For the text-containing cell, return its midpoint in (x, y) coordinate format. 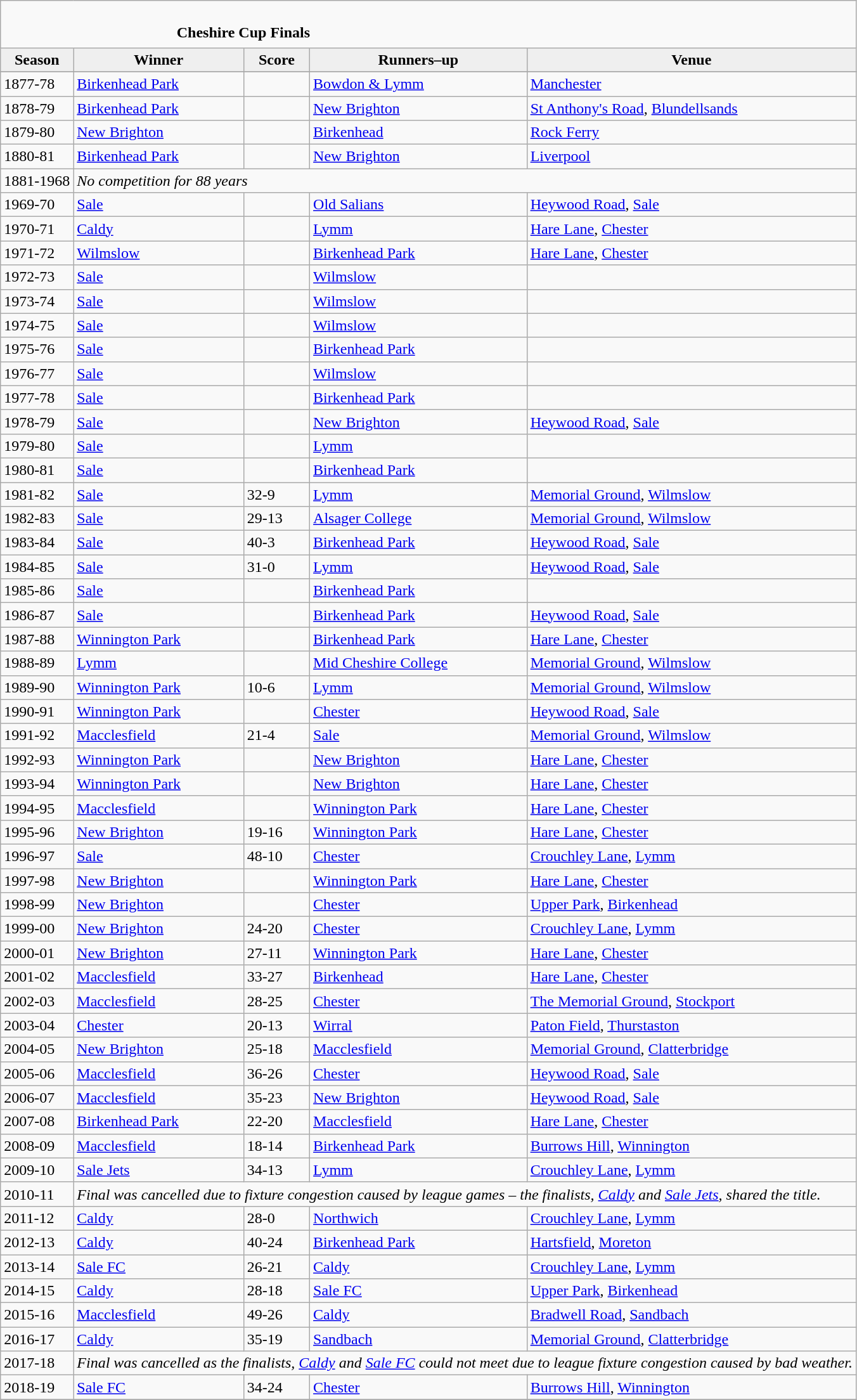
1986-87 (37, 615)
1970-71 (37, 229)
35-23 (276, 1098)
1989-90 (37, 687)
28-25 (276, 1001)
2011-12 (37, 1218)
22-20 (276, 1122)
2009-10 (37, 1170)
2015-16 (37, 1315)
40-24 (276, 1242)
Bradwell Road, Sandbach (691, 1315)
2004-05 (37, 1049)
Liverpool (691, 157)
Sale Jets (158, 1170)
1993-94 (37, 784)
1971-72 (37, 253)
34-13 (276, 1170)
2003-04 (37, 1025)
26-21 (276, 1266)
1975-76 (37, 349)
St Anthony's Road, Blundellsands (691, 108)
2016-17 (37, 1339)
25-18 (276, 1049)
2014-15 (37, 1291)
2018-19 (37, 1387)
1982-83 (37, 519)
1877-78 (37, 84)
Hartsfield, Moreton (691, 1242)
1981-82 (37, 494)
32-9 (276, 494)
1974-75 (37, 325)
28-18 (276, 1291)
10-6 (276, 687)
2008-09 (37, 1146)
2017-18 (37, 1363)
1994-95 (37, 808)
1969-70 (37, 205)
Wirral (418, 1025)
2000-01 (37, 953)
1978-79 (37, 422)
33-27 (276, 977)
2001-02 (37, 977)
No competition for 88 years (465, 181)
Runners–up (418, 60)
2012-13 (37, 1242)
1979-80 (37, 446)
20-13 (276, 1025)
Final was cancelled as the finalists, Caldy and Sale FC could not meet due to league fixture congestion caused by bad weather. (465, 1363)
18-14 (276, 1146)
48-10 (276, 856)
1985-86 (37, 591)
28-0 (276, 1218)
1973-74 (37, 301)
1997-98 (37, 881)
35-19 (276, 1339)
1980-81 (37, 470)
1972-73 (37, 277)
Manchester (691, 84)
Venue (691, 60)
1976-77 (37, 373)
1996-97 (37, 856)
1988-89 (37, 663)
1990-91 (37, 711)
Old Salians (418, 205)
Sandbach (418, 1339)
Season (37, 60)
36-26 (276, 1073)
29-13 (276, 519)
1881-1968 (37, 181)
1995-96 (37, 832)
Northwich (418, 1218)
21-4 (276, 736)
27-11 (276, 953)
49-26 (276, 1315)
Rock Ferry (691, 133)
Winner (158, 60)
2002-03 (37, 1001)
2010-11 (37, 1194)
1879-80 (37, 133)
1999-00 (37, 929)
1991-92 (37, 736)
1984-85 (37, 567)
1880-81 (37, 157)
34-24 (276, 1387)
1977-78 (37, 398)
1998-99 (37, 905)
19-16 (276, 832)
1992-93 (37, 760)
2007-08 (37, 1122)
1983-84 (37, 543)
2006-07 (37, 1098)
1987-88 (37, 639)
Alsager College (418, 519)
Final was cancelled due to fixture congestion caused by league games – the finalists, Caldy and Sale Jets, shared the title. (465, 1194)
31-0 (276, 567)
The Memorial Ground, Stockport (691, 1001)
24-20 (276, 929)
Paton Field, Thurstaston (691, 1025)
Mid Cheshire College (418, 663)
1878-79 (37, 108)
2005-06 (37, 1073)
2013-14 (37, 1266)
Score (276, 60)
40-3 (276, 543)
Bowdon & Lymm (418, 84)
